Extract the [x, y] coordinate from the center of the cell holding the provided text.  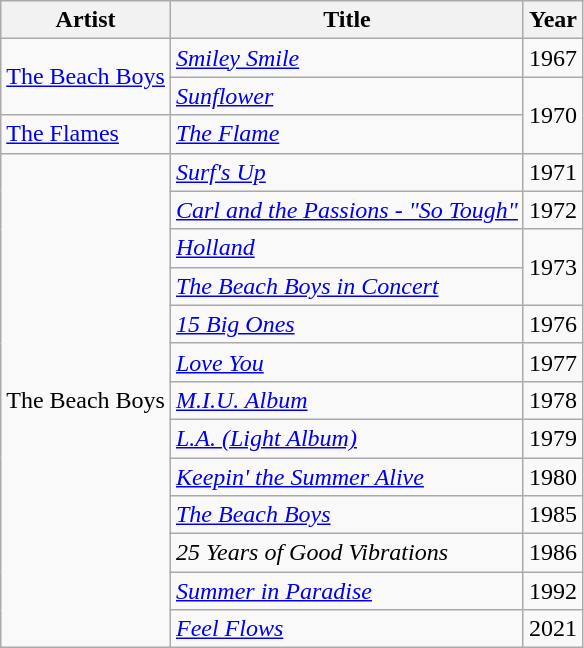
M.I.U. Album [346, 400]
Love You [346, 362]
1967 [552, 58]
15 Big Ones [346, 324]
1986 [552, 553]
The Flame [346, 134]
1971 [552, 172]
1977 [552, 362]
Keepin' the Summer Alive [346, 477]
1980 [552, 477]
1979 [552, 438]
1970 [552, 115]
The Beach Boys in Concert [346, 286]
Holland [346, 248]
1985 [552, 515]
Surf's Up [346, 172]
Artist [86, 20]
1976 [552, 324]
Year [552, 20]
Title [346, 20]
1992 [552, 591]
Smiley Smile [346, 58]
Carl and the Passions - "So Tough" [346, 210]
1972 [552, 210]
Feel Flows [346, 629]
25 Years of Good Vibrations [346, 553]
2021 [552, 629]
1973 [552, 267]
Summer in Paradise [346, 591]
L.A. (Light Album) [346, 438]
The Flames [86, 134]
1978 [552, 400]
Sunflower [346, 96]
